Search for the cell housing the specified text and yield its [X, Y] center coordinate. 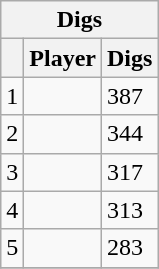
3 [12, 172]
5 [12, 248]
317 [130, 172]
1 [12, 96]
2 [12, 134]
4 [12, 210]
387 [130, 96]
313 [130, 210]
Player [63, 58]
283 [130, 248]
344 [130, 134]
